Find where the given text appears and provide that cell's center as (x, y) coordinate. 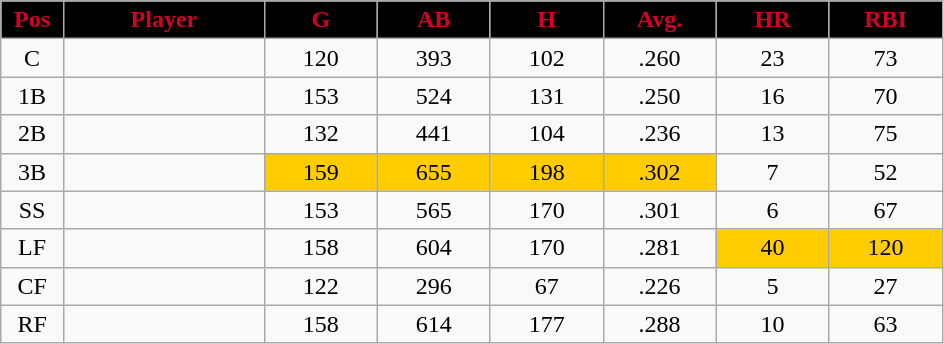
27 (886, 286)
16 (772, 96)
122 (320, 286)
.236 (660, 134)
RBI (886, 20)
565 (434, 210)
63 (886, 324)
Avg. (660, 20)
131 (546, 96)
23 (772, 58)
.250 (660, 96)
LF (32, 248)
441 (434, 134)
.226 (660, 286)
70 (886, 96)
52 (886, 172)
HR (772, 20)
3B (32, 172)
13 (772, 134)
40 (772, 248)
132 (320, 134)
.288 (660, 324)
177 (546, 324)
1B (32, 96)
H (546, 20)
102 (546, 58)
104 (546, 134)
G (320, 20)
5 (772, 286)
655 (434, 172)
.281 (660, 248)
SS (32, 210)
Player (164, 20)
75 (886, 134)
393 (434, 58)
RF (32, 324)
C (32, 58)
524 (434, 96)
CF (32, 286)
7 (772, 172)
.302 (660, 172)
6 (772, 210)
198 (546, 172)
614 (434, 324)
.260 (660, 58)
AB (434, 20)
.301 (660, 210)
73 (886, 58)
2B (32, 134)
Pos (32, 20)
159 (320, 172)
604 (434, 248)
296 (434, 286)
10 (772, 324)
